From the cell containing the given text, extract its center point as [x, y] coordinate. 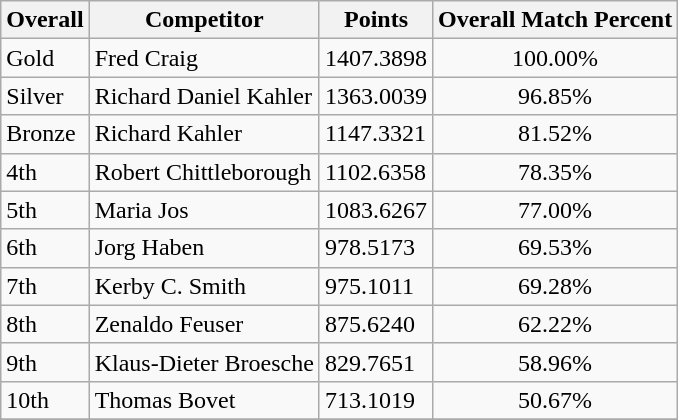
7th [45, 286]
Maria Jos [204, 210]
1083.6267 [376, 210]
Competitor [204, 20]
62.22% [556, 324]
100.00% [556, 58]
Overall Match Percent [556, 20]
Overall [45, 20]
5th [45, 210]
Points [376, 20]
978.5173 [376, 248]
Silver [45, 96]
1407.3898 [376, 58]
6th [45, 248]
Klaus-Dieter Broesche [204, 362]
Kerby C. Smith [204, 286]
81.52% [556, 134]
10th [45, 400]
4th [45, 172]
875.6240 [376, 324]
975.1011 [376, 286]
713.1019 [376, 400]
9th [45, 362]
Bronze [45, 134]
Jorg Haben [204, 248]
Fred Craig [204, 58]
58.96% [556, 362]
69.53% [556, 248]
96.85% [556, 96]
77.00% [556, 210]
Thomas Bovet [204, 400]
Zenaldo Feuser [204, 324]
Gold [45, 58]
8th [45, 324]
50.67% [556, 400]
78.35% [556, 172]
Robert Chittleborough [204, 172]
829.7651 [376, 362]
1102.6358 [376, 172]
1363.0039 [376, 96]
1147.3321 [376, 134]
Richard Kahler [204, 134]
69.28% [556, 286]
Richard Daniel Kahler [204, 96]
